For the text-containing cell, return its midpoint in (x, y) coordinate format. 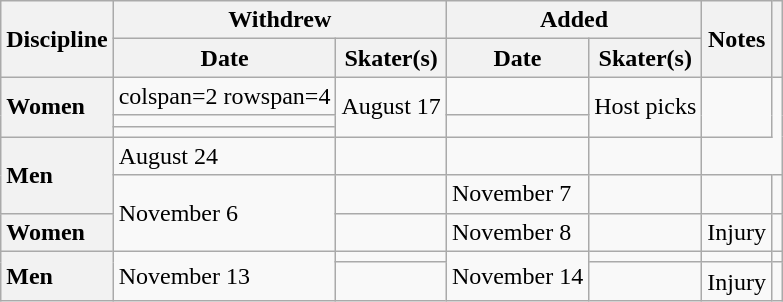
Notes (737, 39)
November 8 (517, 232)
November 6 (224, 213)
Discipline (57, 39)
colspan=2 rowspan=4 (224, 96)
Host picks (646, 107)
August 17 (391, 107)
August 24 (224, 156)
November 14 (517, 276)
November 7 (517, 194)
November 13 (224, 276)
Withdrew (280, 20)
Added (574, 20)
